Determine the [x, y] coordinate at the center of the cell enclosing the given text.  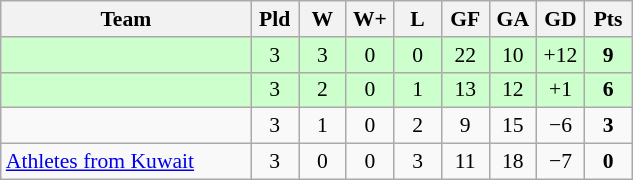
11 [465, 162]
−7 [561, 162]
13 [465, 90]
10 [513, 55]
L [418, 19]
Athletes from Kuwait [126, 162]
W+ [370, 19]
GF [465, 19]
Team [126, 19]
+1 [561, 90]
+12 [561, 55]
W [322, 19]
GA [513, 19]
GD [561, 19]
6 [608, 90]
Pts [608, 19]
Pld [275, 19]
12 [513, 90]
22 [465, 55]
−6 [561, 126]
18 [513, 162]
15 [513, 126]
